Determine the (X, Y) coordinate at the center of the cell enclosing the given text.  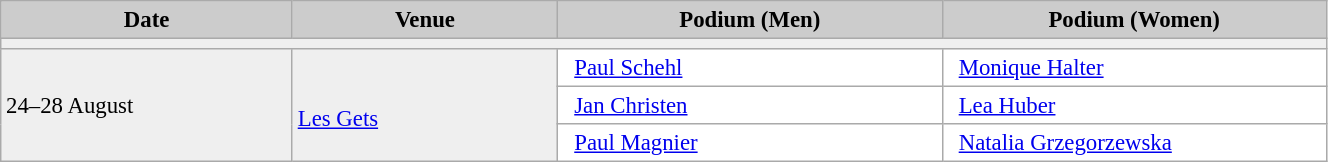
Lea Huber (1134, 106)
Jan Christen (750, 106)
Paul Magnier (750, 143)
Venue (424, 20)
24–28 August (147, 106)
Date (147, 20)
Paul Schehl (750, 68)
Podium (Men) (750, 20)
Natalia Grzegorzewska (1134, 143)
Monique Halter (1134, 68)
Podium (Women) (1134, 20)
Les Gets (424, 106)
